Output the (X, Y) coordinate of the center of the cell containing the given text.  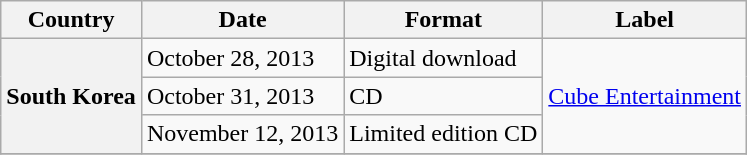
Label (645, 20)
October 31, 2013 (242, 96)
November 12, 2013 (242, 134)
Cube Entertainment (645, 96)
Country (72, 20)
Limited edition CD (444, 134)
Digital download (444, 58)
South Korea (72, 96)
CD (444, 96)
October 28, 2013 (242, 58)
Date (242, 20)
Format (444, 20)
